For the text-containing cell, return its midpoint in (X, Y) coordinate format. 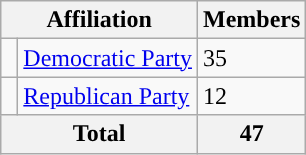
12 (251, 96)
Members (251, 20)
Affiliation (100, 20)
Republican Party (108, 96)
Democratic Party (108, 58)
47 (251, 134)
Total (100, 134)
35 (251, 58)
